Pinpoint the cell where the given text exists, returning its [x, y] midpoint coordinate. 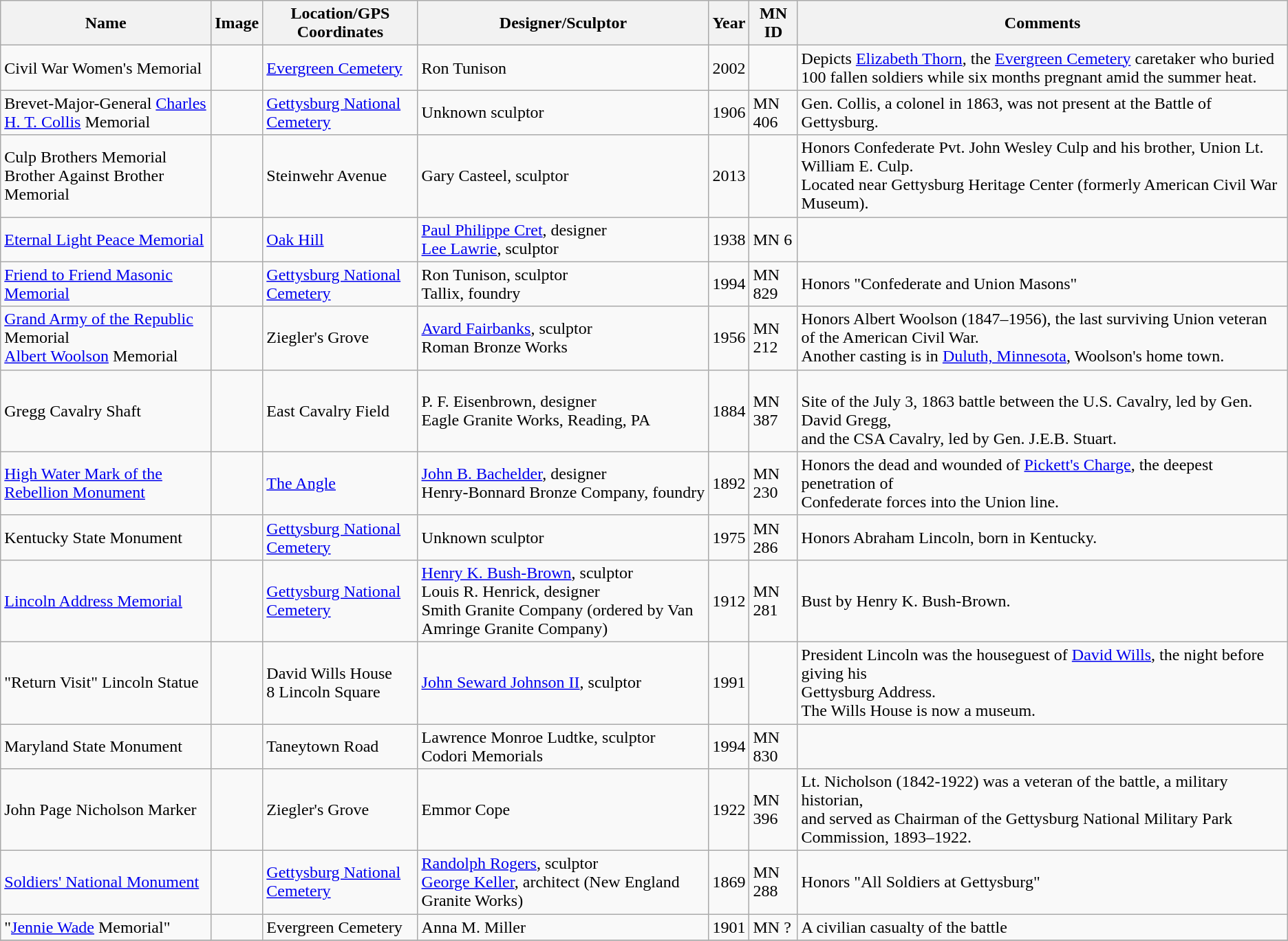
Location/GPS Coordinates [340, 23]
Steinwehr Avenue [340, 176]
Ron Tunison, sculptorTallix, foundry [563, 284]
MN 396 [773, 810]
Lincoln Address Memorial [106, 600]
Maryland State Monument [106, 746]
Grand Army of the Republic MemorialAlbert Woolson Memorial [106, 338]
1869 [729, 882]
MN 406 [773, 113]
Bust by Henry K. Bush-Brown. [1042, 600]
MN 230 [773, 483]
The Angle [340, 483]
MN ID [773, 23]
John Page Nicholson Marker [106, 810]
Lawrence Monroe Ludtke, sculptorCodori Memorials [563, 746]
"Return Visit" Lincoln Statue [106, 683]
Gary Casteel, sculptor [563, 176]
Civil War Women's Memorial [106, 67]
Friend to Friend Masonic Memorial [106, 284]
Emmor Cope [563, 810]
1901 [729, 927]
MN 212 [773, 338]
Honors the dead and wounded of Pickett's Charge, the deepest penetration ofConfederate forces into the Union line. [1042, 483]
Gregg Cavalry Shaft [106, 410]
2002 [729, 67]
Taneytown Road [340, 746]
Randolph Rogers, sculptorGeorge Keller, architect (New England Granite Works) [563, 882]
1938 [729, 240]
MN 281 [773, 600]
Ron Tunison [563, 67]
1884 [729, 410]
High Water Mark of the Rebellion Monument [106, 483]
John B. Bachelder, designerHenry-Bonnard Bronze Company, foundry [563, 483]
Depicts Elizabeth Thorn, the Evergreen Cemetery caretaker who buried 100 fallen soldiers while six months pregnant amid the summer heat. [1042, 67]
Oak Hill [340, 240]
David Wills House8 Lincoln Square [340, 683]
Honors Abraham Lincoln, born in Kentucky. [1042, 537]
Gen. Collis, a colonel in 1863, was not present at the Battle of Gettysburg. [1042, 113]
1922 [729, 810]
MN 830 [773, 746]
A civilian casualty of the battle [1042, 927]
1892 [729, 483]
Designer/Sculptor [563, 23]
1991 [729, 683]
East Cavalry Field [340, 410]
"Jennie Wade Memorial" [106, 927]
MN ? [773, 927]
Image [237, 23]
John Seward Johnson II, sculptor [563, 683]
Paul Philippe Cret, designerLee Lawrie, sculptor [563, 240]
MN 286 [773, 537]
Soldiers' National Monument [106, 882]
1975 [729, 537]
Henry K. Bush-Brown, sculptorLouis R. Henrick, designerSmith Granite Company (ordered by Van Amringe Granite Company) [563, 600]
Anna M. Miller [563, 927]
Eternal Light Peace Memorial [106, 240]
Avard Fairbanks, sculptorRoman Bronze Works [563, 338]
1956 [729, 338]
Brevet-Major-General Charles H. T. Collis Memorial [106, 113]
Honors "Confederate and Union Masons" [1042, 284]
MN 829 [773, 284]
Comments [1042, 23]
Name [106, 23]
1906 [729, 113]
Kentucky State Monument [106, 537]
2013 [729, 176]
MN 6 [773, 240]
Site of the July 3, 1863 battle between the U.S. Cavalry, led by Gen. David Gregg,and the CSA Cavalry, led by Gen. J.E.B. Stuart. [1042, 410]
MN 288 [773, 882]
Culp Brothers MemorialBrother Against Brother Memorial [106, 176]
Honors "All Soldiers at Gettysburg" [1042, 882]
1912 [729, 600]
President Lincoln was the houseguest of David Wills, the night before giving hisGettysburg Address. The Wills House is now a museum. [1042, 683]
P. F. Eisenbrown, designerEagle Granite Works, Reading, PA [563, 410]
Year [729, 23]
MN 387 [773, 410]
